Detect which cell encompasses the target text, then output its (x, y) center coordinate. 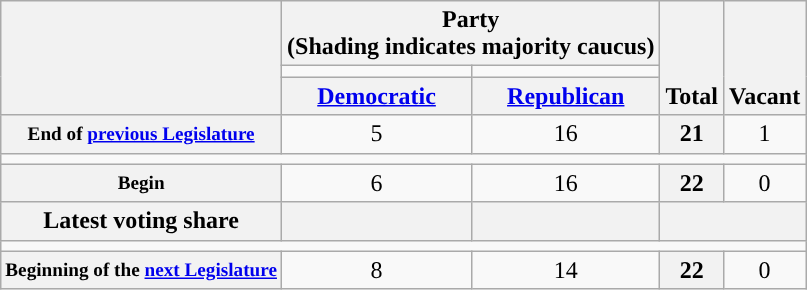
Beginning of the next Legislature (142, 270)
Vacant (764, 58)
Republican (566, 96)
14 (566, 270)
Total (692, 58)
1 (764, 134)
6 (377, 183)
Democratic (377, 96)
Begin (142, 183)
21 (692, 134)
Party (Shading indicates majority caucus) (471, 34)
End of previous Legislature (142, 134)
Latest voting share (142, 221)
8 (377, 270)
5 (377, 134)
